Identify which cell holds the provided text, then report its [x, y] central coordinate. 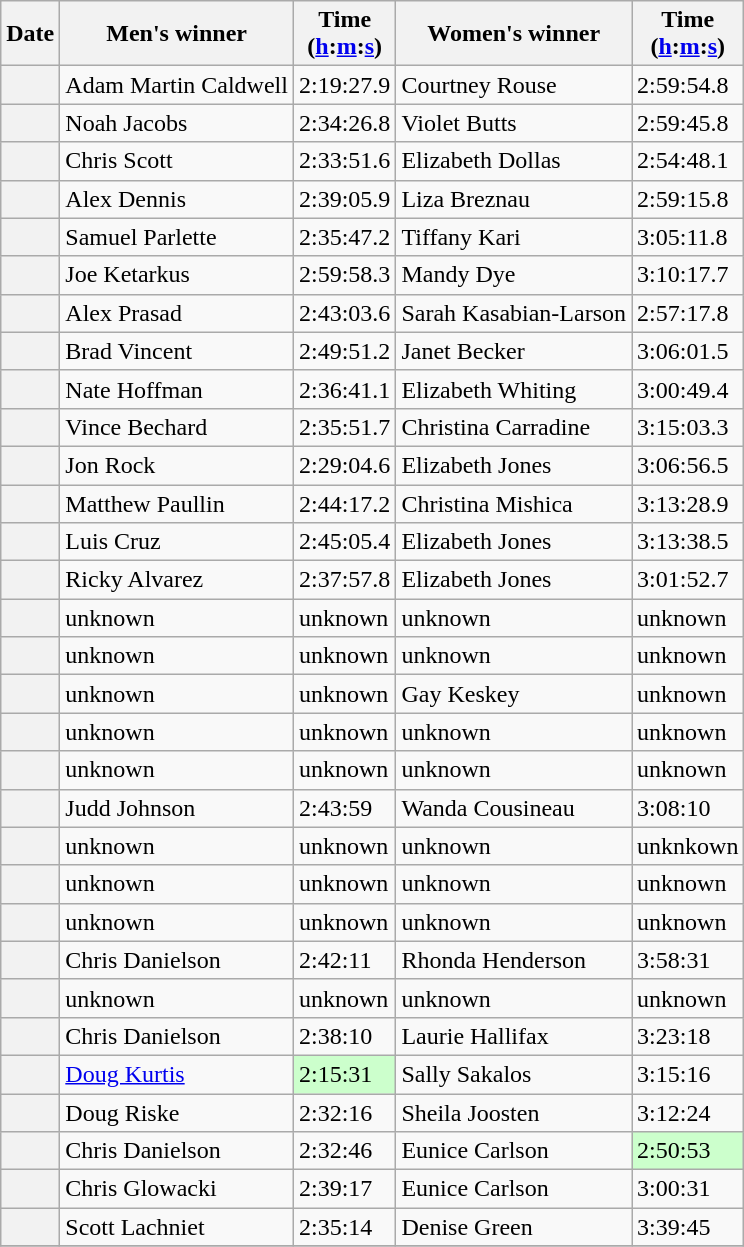
2:15:31 [344, 1074]
2:39:05.9 [344, 199]
2:59:45.8 [688, 123]
Samuel Parlette [177, 237]
Chris Glowacki [177, 1189]
2:36:41.1 [344, 389]
3:06:56.5 [688, 465]
Vince Bechard [177, 427]
2:33:51.6 [344, 161]
2:19:27.9 [344, 85]
3:12:24 [688, 1113]
Sally Sakalos [514, 1074]
2:32:46 [344, 1151]
Rhonda Henderson [514, 960]
2:37:57.8 [344, 580]
2:35:14 [344, 1227]
Violet Butts [514, 123]
3:00:49.4 [688, 389]
2:32:16 [344, 1113]
3:00:31 [688, 1189]
2:42:11 [344, 960]
Alex Dennis [177, 199]
Elizabeth Dollas [514, 161]
Matthew Paullin [177, 503]
3:10:17.7 [688, 275]
Brad Vincent [177, 351]
Laurie Hallifax [514, 1036]
Elizabeth Whiting [514, 389]
Alex Prasad [177, 313]
2:57:17.8 [688, 313]
2:35:47.2 [344, 237]
3:23:18 [688, 1036]
Mandy Dye [514, 275]
2:34:26.8 [344, 123]
Doug Kurtis [177, 1074]
2:44:17.2 [344, 503]
3:15:03.3 [688, 427]
Jon Rock [177, 465]
3:15:16 [688, 1074]
3:58:31 [688, 960]
Scott Lachniet [177, 1227]
Wanda Cousineau [514, 808]
Judd Johnson [177, 808]
Adam Martin Caldwell [177, 85]
Nate Hoffman [177, 389]
2:43:03.6 [344, 313]
Gay Keskey [514, 694]
Doug Riske [177, 1113]
3:08:10 [688, 808]
Sarah Kasabian-Larson [514, 313]
Noah Jacobs [177, 123]
Sheila Joosten [514, 1113]
Men's winner [177, 34]
Christina Carradine [514, 427]
2:43:59 [344, 808]
3:13:38.5 [688, 542]
2:59:54.8 [688, 85]
2:38:10 [344, 1036]
Chris Scott [177, 161]
2:49:51.2 [344, 351]
3:01:52.7 [688, 580]
Denise Green [514, 1227]
2:45:05.4 [344, 542]
Christina Mishica [514, 503]
3:39:45 [688, 1227]
2:59:58.3 [344, 275]
Luis Cruz [177, 542]
2:35:51.7 [344, 427]
3:05:11.8 [688, 237]
3:06:01.5 [688, 351]
Ricky Alvarez [177, 580]
2:29:04.6 [344, 465]
Women's winner [514, 34]
3:13:28.9 [688, 503]
Courtney Rouse [514, 85]
Janet Becker [514, 351]
Date [30, 34]
Tiffany Kari [514, 237]
Joe Ketarkus [177, 275]
2:50:53 [688, 1151]
2:54:48.1 [688, 161]
2:59:15.8 [688, 199]
Liza Breznau [514, 199]
2:39:17 [344, 1189]
unknkown [688, 846]
